Output the [X, Y] coordinate of the center of the cell containing the given text.  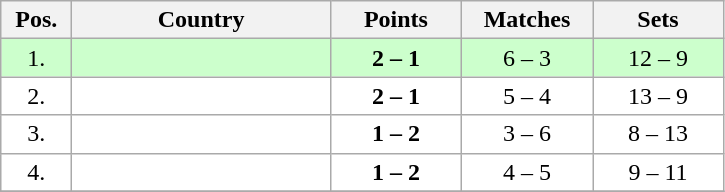
1. [36, 58]
13 – 9 [658, 96]
4. [36, 172]
6 – 3 [526, 58]
Pos. [36, 20]
5 – 4 [526, 96]
3 – 6 [526, 134]
3. [36, 134]
4 – 5 [526, 172]
8 – 13 [658, 134]
12 – 9 [658, 58]
Points [396, 20]
Matches [526, 20]
9 – 11 [658, 172]
2. [36, 96]
Country [202, 20]
Sets [658, 20]
